Detect which cell encompasses the target text, then output its [x, y] center coordinate. 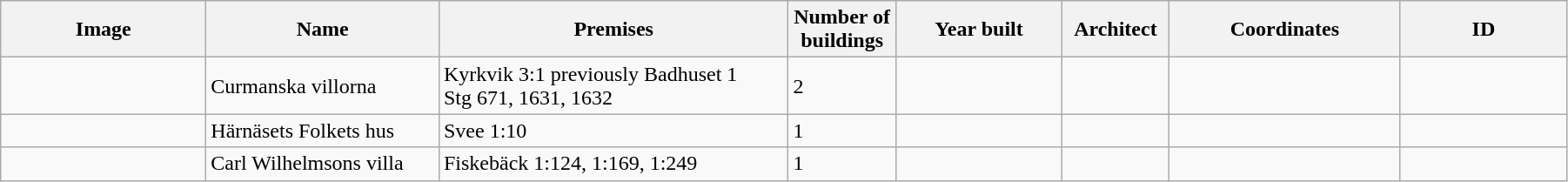
Härnäsets Folkets hus [323, 131]
ID [1483, 30]
Kyrkvik 3:1 previously Badhuset 1Stg 671, 1631, 1632 [613, 85]
Name [323, 30]
Curmanska villorna [323, 85]
Svee 1:10 [613, 131]
Number ofbuildings [842, 30]
Year built [978, 30]
Coordinates [1284, 30]
Image [104, 30]
Premises [613, 30]
2 [842, 85]
Fiskebäck 1:124, 1:169, 1:249 [613, 164]
Architect [1116, 30]
Carl Wilhelmsons villa [323, 164]
